Output the (X, Y) coordinate of the center of the cell containing the given text.  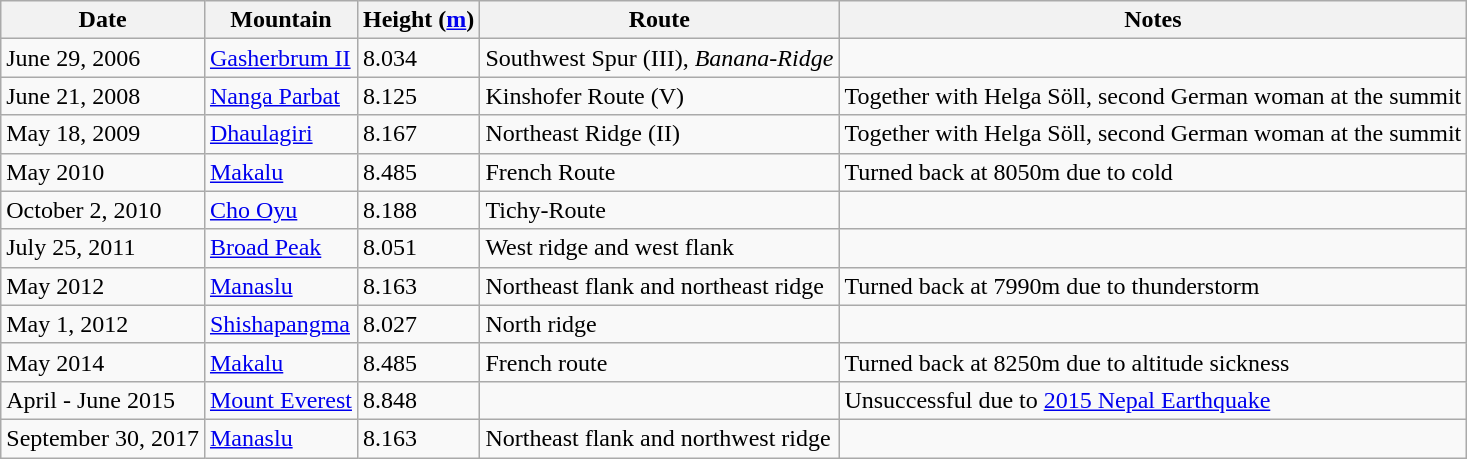
May 2014 (103, 362)
North ridge (660, 324)
Turned back at 7990m due to thunderstorm (1153, 286)
8.125 (418, 96)
July 25, 2011 (103, 248)
Broad Peak (280, 248)
May 1, 2012 (103, 324)
April - June 2015 (103, 400)
Kinshofer Route (V) (660, 96)
Tichy-Route (660, 210)
Height (m) (418, 20)
Turned back at 8050m due to cold (1153, 172)
Northeast flank and northwest ridge (660, 438)
Mountain (280, 20)
Cho Oyu (280, 210)
French route (660, 362)
Dhaulagiri (280, 134)
May 18, 2009 (103, 134)
Gasherbrum II (280, 58)
8.051 (418, 248)
8.167 (418, 134)
Unsuccessful due to 2015 Nepal Earthquake (1153, 400)
Southwest Spur (III), Banana-Ridge (660, 58)
8.848 (418, 400)
Shishapangma (280, 324)
May 2010 (103, 172)
October 2, 2010 (103, 210)
Route (660, 20)
Date (103, 20)
Northeast Ridge (II) (660, 134)
8.188 (418, 210)
June 21, 2008 (103, 96)
May 2012 (103, 286)
Turned back at 8250m due to altitude sickness (1153, 362)
Mount Everest (280, 400)
September 30, 2017 (103, 438)
June 29, 2006 (103, 58)
8.027 (418, 324)
West ridge and west flank (660, 248)
Nanga Parbat (280, 96)
Northeast flank and northeast ridge (660, 286)
Notes (1153, 20)
French Route (660, 172)
8.034 (418, 58)
